Capture the cell that displays the provided text and extract its (X, Y) central coordinate. 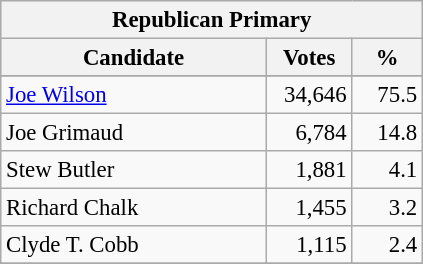
Votes (309, 58)
3.2 (388, 208)
Candidate (134, 58)
Republican Primary (212, 20)
6,784 (309, 133)
Joe Grimaud (134, 133)
Joe Wilson (134, 95)
% (388, 58)
14.8 (388, 133)
Stew Butler (134, 170)
1,455 (309, 208)
Clyde T. Cobb (134, 245)
4.1 (388, 170)
34,646 (309, 95)
2.4 (388, 245)
1,881 (309, 170)
1,115 (309, 245)
Richard Chalk (134, 208)
75.5 (388, 95)
